Locate the cell with the specified text and output its (x, y) center coordinate. 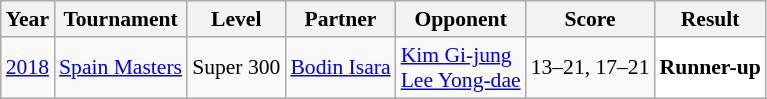
13–21, 17–21 (590, 68)
Runner-up (710, 68)
Kim Gi-jung Lee Yong-dae (461, 68)
2018 (28, 68)
Score (590, 19)
Tournament (120, 19)
Result (710, 19)
Opponent (461, 19)
Super 300 (236, 68)
Partner (340, 19)
Bodin Isara (340, 68)
Level (236, 19)
Year (28, 19)
Spain Masters (120, 68)
